Find where the given text appears and provide that cell's center as (x, y) coordinate. 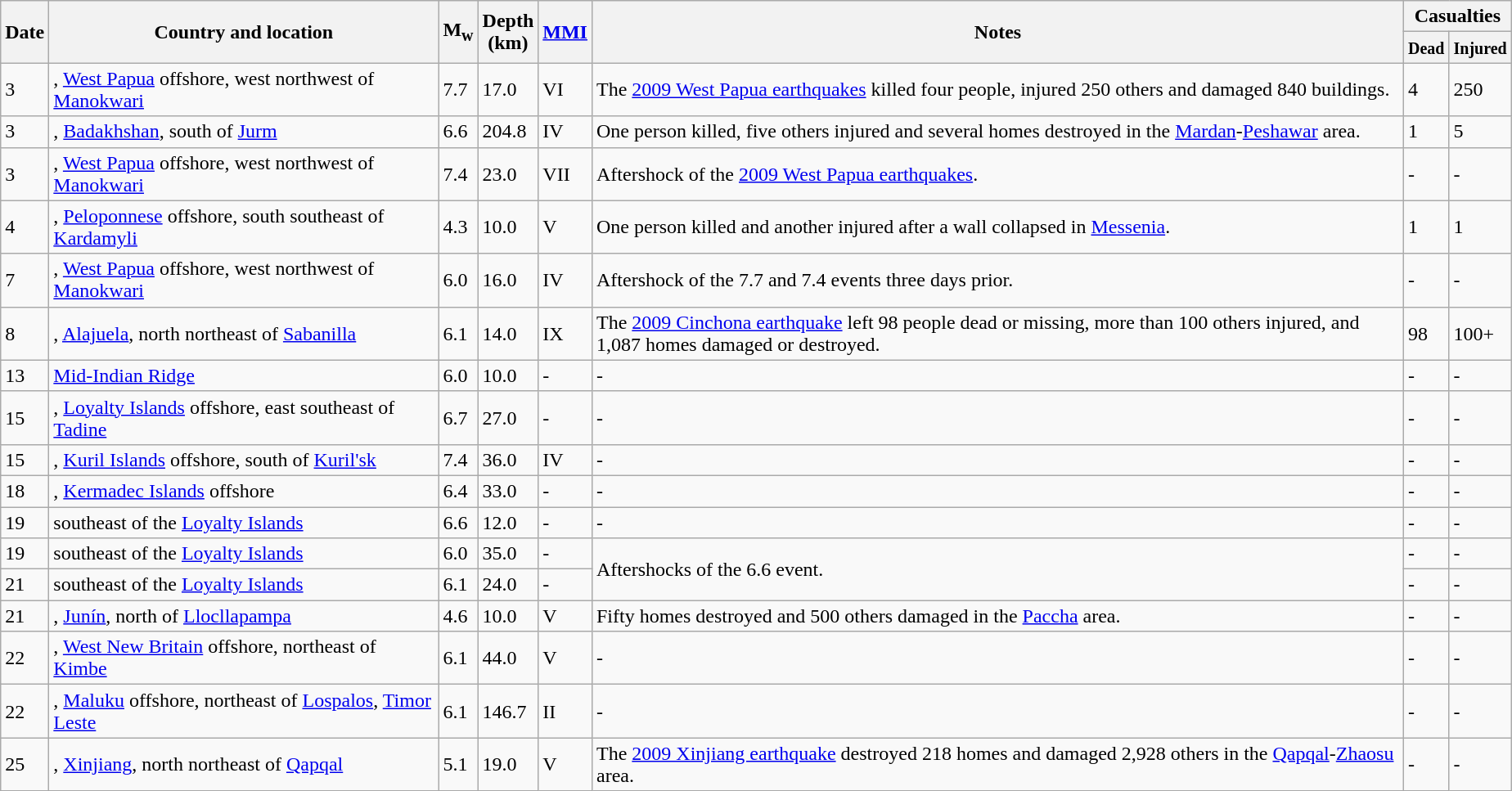
Fifty homes destroyed and 500 others damaged in the Paccha area. (997, 616)
VII (565, 173)
VI (565, 90)
, Peloponnese offshore, south southeast of Kardamyli (244, 227)
Country and location (244, 32)
7.7 (458, 90)
36.0 (508, 460)
Dead (1427, 47)
, Kermadec Islands offshore (244, 491)
35.0 (508, 554)
23.0 (508, 173)
Aftershocks of the 6.6 event. (997, 569)
, Alajuela, north northeast of Sabanilla (244, 334)
IX (565, 334)
18 (25, 491)
27.0 (508, 417)
Aftershock of the 2009 West Papua earthquakes. (997, 173)
16.0 (508, 280)
, Xinjiang, north northeast of Qapqal (244, 764)
The 2009 Cinchona earthquake left 98 people dead or missing, more than 100 others injured, and 1,087 homes damaged or destroyed. (997, 334)
II (565, 712)
5.1 (458, 764)
6.7 (458, 417)
19.0 (508, 764)
12.0 (508, 523)
Casualties (1458, 16)
The 2009 West Papua earthquakes killed four people, injured 250 others and damaged 840 buildings. (997, 90)
146.7 (508, 712)
MMI (565, 32)
One person killed and another injured after a wall collapsed in Messenia. (997, 227)
Mid-Indian Ridge (244, 375)
44.0 (508, 658)
5 (1480, 132)
Date (25, 32)
204.8 (508, 132)
13 (25, 375)
, Junín, north of Llocllapampa (244, 616)
33.0 (508, 491)
25 (25, 764)
Injured (1480, 47)
The 2009 Xinjiang earthquake destroyed 218 homes and damaged 2,928 others in the Qapqal-Zhaosu area. (997, 764)
24.0 (508, 585)
8 (25, 334)
, Maluku offshore, northeast of Lospalos, Timor Leste (244, 712)
Notes (997, 32)
4.6 (458, 616)
, Badakhshan, south of Jurm (244, 132)
, West New Britain offshore, northeast of Kimbe (244, 658)
4.3 (458, 227)
250 (1480, 90)
Depth(km) (508, 32)
Mw (458, 32)
7 (25, 280)
6.4 (458, 491)
, Loyalty Islands offshore, east southeast of Tadine (244, 417)
Aftershock of the 7.7 and 7.4 events three days prior. (997, 280)
98 (1427, 334)
14.0 (508, 334)
17.0 (508, 90)
, Kuril Islands offshore, south of Kuril'sk (244, 460)
100+ (1480, 334)
One person killed, five others injured and several homes destroyed in the Mardan-Peshawar area. (997, 132)
